Search for the cell housing the specified text and yield its [X, Y] center coordinate. 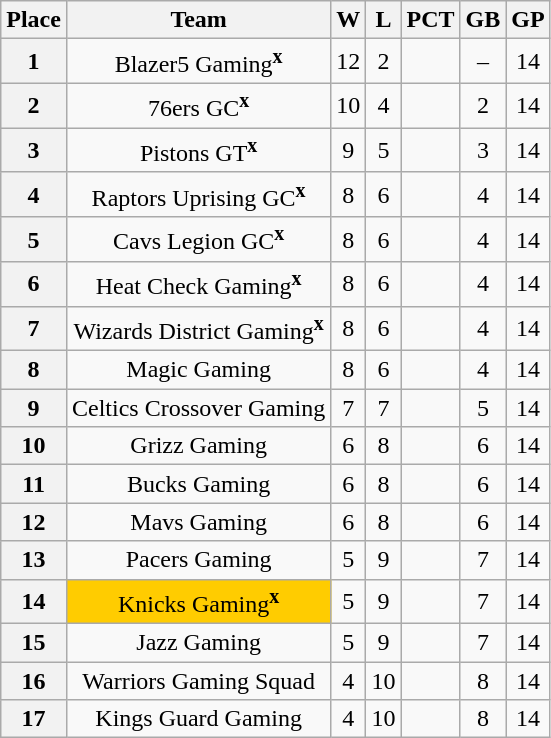
Team [198, 20]
16 [34, 681]
Warriors Gaming Squad [198, 681]
Cavs Legion GCx [198, 240]
Kings Guard Gaming [198, 719]
Magic Gaming [198, 370]
1 [34, 62]
11 [34, 484]
15 [34, 643]
Bucks Gaming [198, 484]
Pacers Gaming [198, 560]
Raptors Uprising GCx [198, 194]
L [384, 20]
76ers GCx [198, 106]
GB [483, 20]
Pistons GTx [198, 150]
Blazer5 Gamingx [198, 62]
Jazz Gaming [198, 643]
Mavs Gaming [198, 522]
13 [34, 560]
Celtics Crossover Gaming [198, 408]
Place [34, 20]
GP [528, 20]
Knicks Gamingx [198, 602]
Grizz Gaming [198, 446]
Heat Check Gamingx [198, 284]
Wizards District Gamingx [198, 328]
W [348, 20]
– [483, 62]
17 [34, 719]
PCT [430, 20]
